Return the [x, y] coordinate for the center point of the cell that contains the specified text.  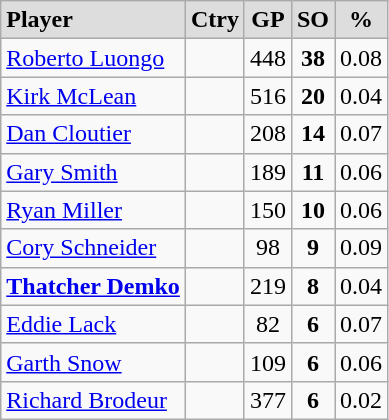
14 [312, 134]
516 [268, 96]
0.02 [362, 400]
10 [312, 210]
Richard Brodeur [94, 400]
Ryan Miller [94, 210]
Eddie Lack [94, 324]
377 [268, 400]
0.09 [362, 248]
Kirk McLean [94, 96]
GP [268, 20]
150 [268, 210]
82 [268, 324]
219 [268, 286]
9 [312, 248]
Thatcher Demko [94, 286]
208 [268, 134]
109 [268, 362]
20 [312, 96]
Roberto Luongo [94, 58]
Garth Snow [94, 362]
Cory Schneider [94, 248]
Ctry [214, 20]
448 [268, 58]
% [362, 20]
8 [312, 286]
SO [312, 20]
Gary Smith [94, 172]
Dan Cloutier [94, 134]
38 [312, 58]
0.08 [362, 58]
Player [94, 20]
11 [312, 172]
98 [268, 248]
189 [268, 172]
